Scan for the cell matching the given text and deliver its [x, y] coordinate at center. 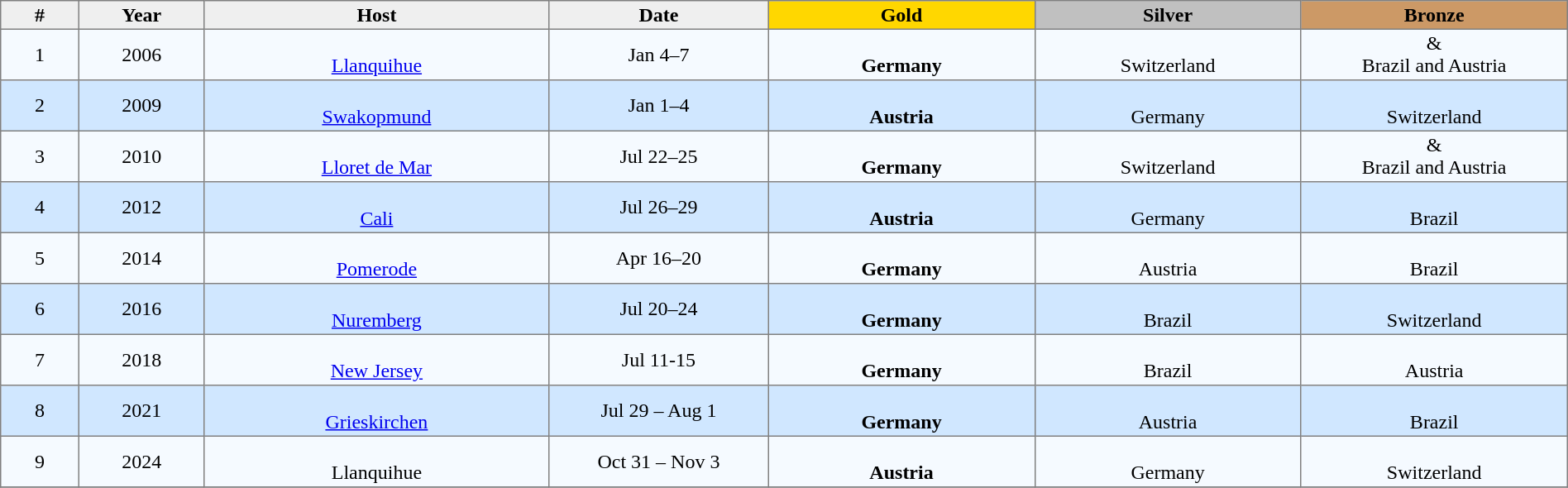
5 [40, 258]
2006 [141, 55]
# [40, 15]
2 [40, 106]
Jul 22–25 [658, 156]
4 [40, 208]
Cali [377, 208]
2010 [141, 156]
Year [141, 15]
8 [40, 411]
2021 [141, 411]
2014 [141, 258]
2016 [141, 309]
Date [658, 15]
2012 [141, 208]
Jul 26–29 [658, 208]
Grieskirchen [377, 411]
2024 [141, 462]
3 [40, 156]
Swakopmund [377, 106]
Jul 11-15 [658, 360]
Pomerode [377, 258]
Oct 31 – Nov 3 [658, 462]
9 [40, 462]
7 [40, 360]
Jul 29 – Aug 1 [658, 411]
Jan 4–7 [658, 55]
Jan 1–4 [658, 106]
Host [377, 15]
Gold [901, 15]
Nuremberg [377, 309]
New Jersey [377, 360]
Jul 20–24 [658, 309]
Silver [1168, 15]
2018 [141, 360]
Bronze [1434, 15]
Apr 16–20 [658, 258]
6 [40, 309]
2009 [141, 106]
Lloret de Mar [377, 156]
1 [40, 55]
